Pinpoint the cell where the given text exists, returning its (x, y) midpoint coordinate. 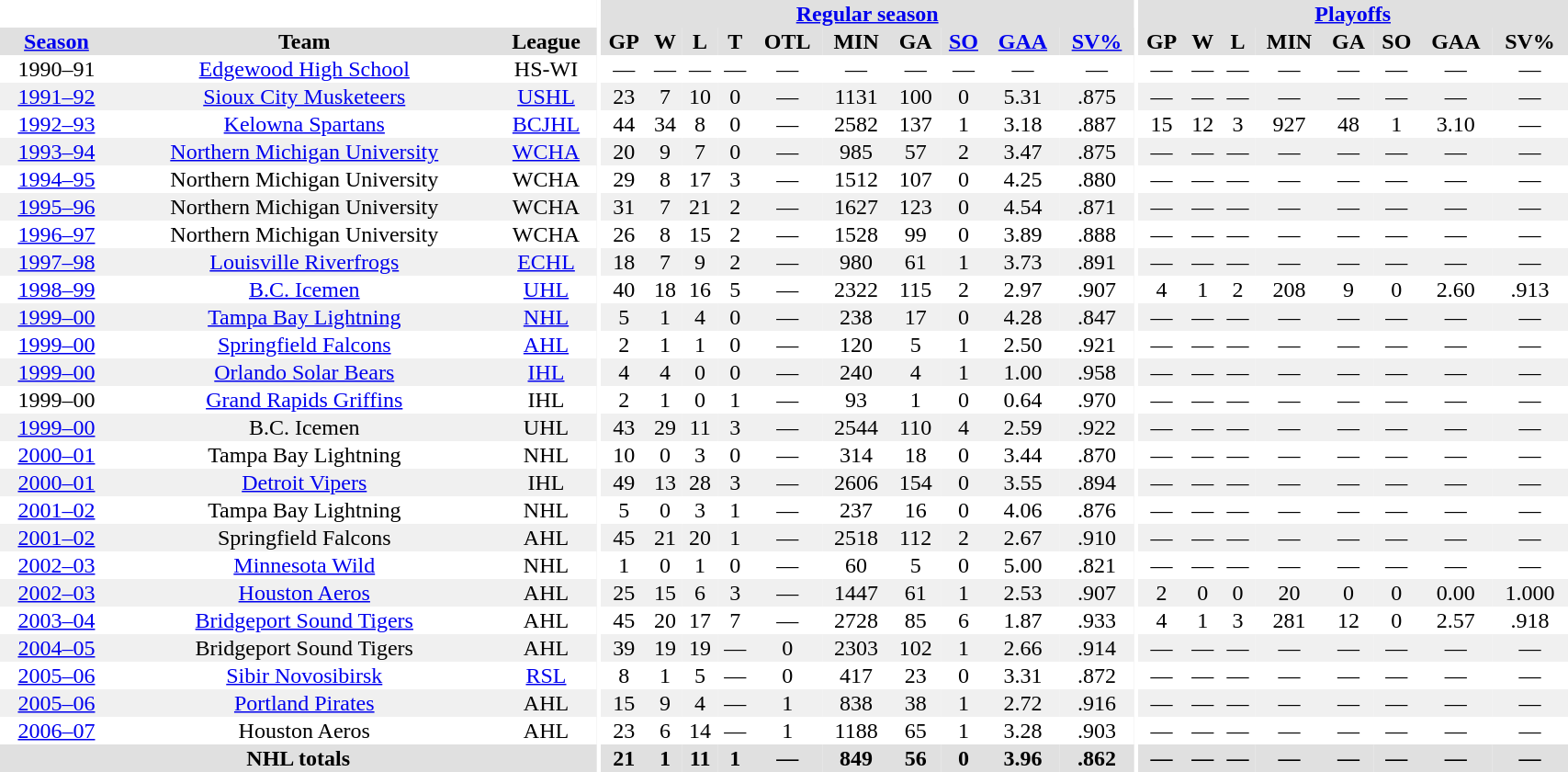
38 (915, 703)
.913 (1530, 289)
1131 (856, 96)
NHL totals (298, 758)
.847 (1097, 317)
137 (915, 124)
1188 (856, 731)
.862 (1097, 758)
1997–98 (57, 262)
.870 (1097, 455)
107 (915, 179)
.894 (1097, 482)
.821 (1097, 565)
1528 (856, 234)
.872 (1097, 675)
Season (57, 41)
48 (1348, 124)
1996–97 (57, 234)
314 (856, 455)
3.96 (1023, 758)
838 (856, 703)
.891 (1097, 262)
3.18 (1023, 124)
.876 (1097, 510)
110 (915, 427)
.888 (1097, 234)
2004–05 (57, 648)
OTL (787, 41)
2.57 (1456, 620)
Regular season (867, 14)
.916 (1097, 703)
281 (1290, 620)
.910 (1097, 538)
Detroit Vipers (305, 482)
4.06 (1023, 510)
849 (856, 758)
1993–94 (57, 152)
57 (915, 152)
5.31 (1023, 96)
2.66 (1023, 648)
.958 (1097, 372)
65 (915, 731)
Team (305, 41)
43 (625, 427)
5.00 (1023, 565)
40 (625, 289)
56 (915, 758)
120 (856, 345)
2.97 (1023, 289)
208 (1290, 289)
4.54 (1023, 207)
31 (625, 207)
Playoffs (1352, 14)
102 (915, 648)
3.10 (1456, 124)
49 (625, 482)
3.31 (1023, 675)
60 (856, 565)
2322 (856, 289)
44 (625, 124)
4.25 (1023, 179)
123 (915, 207)
League (547, 41)
237 (856, 510)
3.44 (1023, 455)
2.59 (1023, 427)
2518 (856, 538)
2.60 (1456, 289)
.880 (1097, 179)
.970 (1097, 400)
3.55 (1023, 482)
2003–04 (57, 620)
2.67 (1023, 538)
1512 (856, 179)
13 (665, 482)
25 (625, 593)
14 (700, 731)
238 (856, 317)
Minnesota Wild (305, 565)
1.000 (1530, 593)
100 (915, 96)
417 (856, 675)
Kelowna Spartans (305, 124)
240 (856, 372)
0.00 (1456, 593)
.871 (1097, 207)
Orlando Solar Bears (305, 372)
.887 (1097, 124)
985 (856, 152)
BCJHL (547, 124)
.903 (1097, 731)
39 (625, 648)
.933 (1097, 620)
2006–07 (57, 731)
2.50 (1023, 345)
927 (1290, 124)
34 (665, 124)
.918 (1530, 620)
28 (700, 482)
Portland Pirates (305, 703)
26 (625, 234)
1995–96 (57, 207)
.922 (1097, 427)
1447 (856, 593)
2728 (856, 620)
2.72 (1023, 703)
Sioux City Musketeers (305, 96)
1991–92 (57, 96)
USHL (547, 96)
93 (856, 400)
2582 (856, 124)
3.89 (1023, 234)
980 (856, 262)
1627 (856, 207)
0.64 (1023, 400)
112 (915, 538)
99 (915, 234)
ECHL (547, 262)
3.28 (1023, 731)
.914 (1097, 648)
4.28 (1023, 317)
.921 (1097, 345)
85 (915, 620)
2544 (856, 427)
Grand Rapids Griffins (305, 400)
1994–95 (57, 179)
RSL (547, 675)
1.87 (1023, 620)
T (735, 41)
3.73 (1023, 262)
2.53 (1023, 593)
2303 (856, 648)
1998–99 (57, 289)
154 (915, 482)
1992–93 (57, 124)
Sibir Novosibirsk (305, 675)
HS-WI (547, 69)
1.00 (1023, 372)
115 (915, 289)
Edgewood High School (305, 69)
3.47 (1023, 152)
2606 (856, 482)
Louisville Riverfrogs (305, 262)
1990–91 (57, 69)
